Return [X, Y] of the center of cell containing provided text 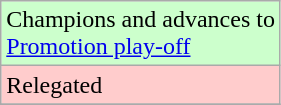
Relegated [141, 85]
Champions and advances toPromotion play-off [141, 34]
